Locate the cell with the specified text and output its (x, y) center coordinate. 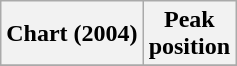
Chart (2004) (72, 34)
Peakposition (189, 34)
